Scan for the cell matching the given text and deliver its [X, Y] coordinate at center. 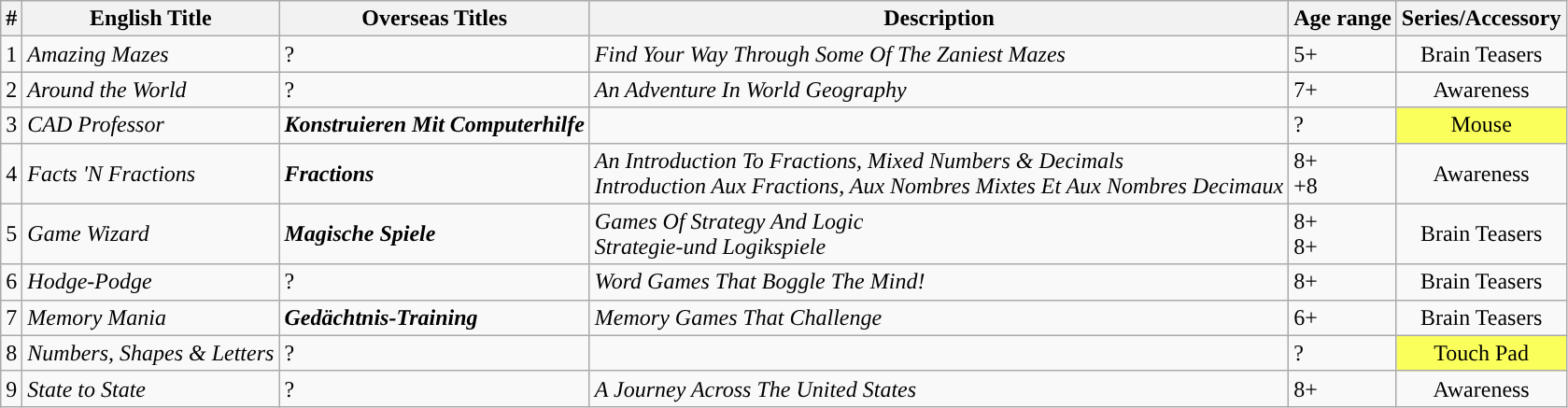
1 [11, 54]
6+ [1343, 317]
8 [11, 353]
Facts 'N Fractions [151, 174]
An Adventure In World Geography [939, 90]
7+ [1343, 90]
Word Games That Boggle The Mind! [939, 282]
9 [11, 388]
Overseas Titles [434, 19]
Around the World [151, 90]
Series/Accessory [1481, 19]
Numbers, Shapes & Letters [151, 353]
Amazing Mazes [151, 54]
Konstruieren Mit Computerhilfe [434, 125]
8++8 [1343, 174]
5+ [1343, 54]
3 [11, 125]
Touch Pad [1481, 353]
Magische Spiele [434, 233]
8+8+ [1343, 233]
An Introduction To Fractions, Mixed Numbers & DecimalsIntroduction Aux Fractions, Aux Nombres Mixtes Et Aux Nombres Decimaux [939, 174]
Memory Mania [151, 317]
A Journey Across The United States [939, 388]
6 [11, 282]
7 [11, 317]
State to State [151, 388]
Gedächtnis-Training [434, 317]
Hodge-Podge [151, 282]
4 [11, 174]
CAD Professor [151, 125]
# [11, 19]
Memory Games That Challenge [939, 317]
Description [939, 19]
5 [11, 233]
Find Your Way Through Some Of The Zaniest Mazes [939, 54]
Game Wizard [151, 233]
Games Of Strategy And LogicStrategie-und Logikspiele [939, 233]
Mouse [1481, 125]
2 [11, 90]
Age range [1343, 19]
English Title [151, 19]
Fractions [434, 174]
